Output the [x, y] coordinate of the center of the cell containing the given text.  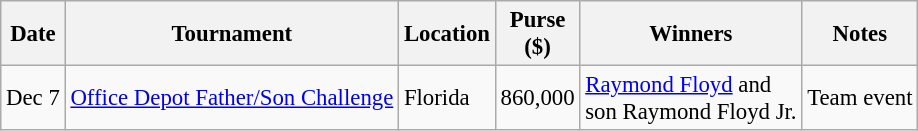
Date [33, 34]
Location [448, 34]
Winners [691, 34]
Notes [860, 34]
860,000 [538, 98]
Purse($) [538, 34]
Team event [860, 98]
Raymond Floyd andson Raymond Floyd Jr. [691, 98]
Dec 7 [33, 98]
Tournament [232, 34]
Office Depot Father/Son Challenge [232, 98]
Florida [448, 98]
